Find where the given text appears and provide that cell's center as (X, Y) coordinate. 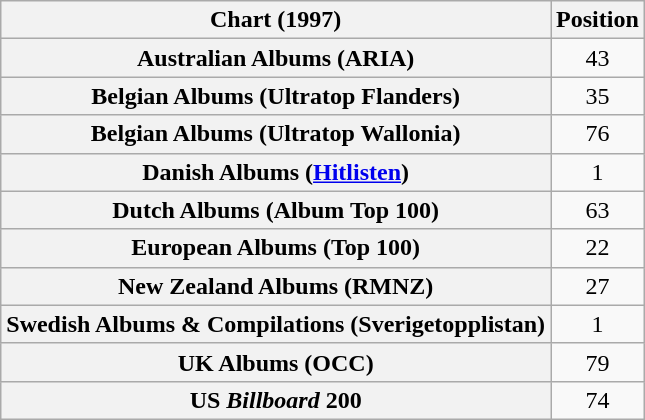
35 (598, 96)
Chart (1997) (276, 20)
Australian Albums (ARIA) (276, 58)
74 (598, 400)
Dutch Albums (Album Top 100) (276, 210)
Danish Albums (Hitlisten) (276, 172)
Belgian Albums (Ultratop Flanders) (276, 96)
UK Albums (OCC) (276, 362)
27 (598, 286)
Swedish Albums & Compilations (Sverigetopplistan) (276, 324)
63 (598, 210)
76 (598, 134)
US Billboard 200 (276, 400)
79 (598, 362)
43 (598, 58)
Position (598, 20)
European Albums (Top 100) (276, 248)
Belgian Albums (Ultratop Wallonia) (276, 134)
22 (598, 248)
New Zealand Albums (RMNZ) (276, 286)
